From the cell containing the given text, extract its center point as (X, Y) coordinate. 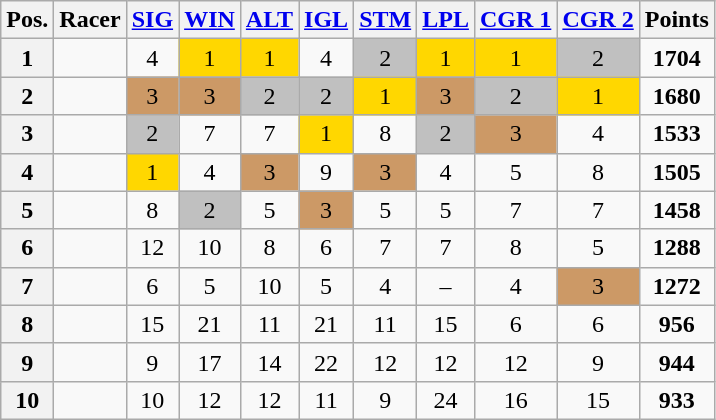
1680 (676, 96)
956 (676, 324)
STM (386, 20)
IGL (326, 20)
22 (326, 362)
Points (676, 20)
16 (515, 400)
CGR 1 (515, 20)
24 (446, 400)
933 (676, 400)
17 (210, 362)
WIN (210, 20)
1533 (676, 134)
944 (676, 362)
1458 (676, 210)
14 (269, 362)
1288 (676, 248)
1272 (676, 286)
LPL (446, 20)
CGR 2 (598, 20)
1704 (676, 58)
Racer (90, 20)
ALT (269, 20)
SIG (152, 20)
Pos. (28, 20)
1505 (676, 172)
– (446, 286)
